Output the [x, y] coordinate of the center of the cell containing the given text.  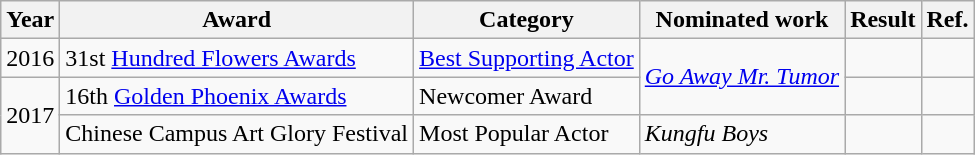
31st Hundred Flowers Awards [237, 58]
Nominated work [742, 20]
Ref. [948, 20]
Category [527, 20]
Kungfu Boys [742, 134]
Award [237, 20]
Best Supporting Actor [527, 58]
16th Golden Phoenix Awards [237, 96]
Go Away Mr. Tumor [742, 77]
Result [883, 20]
2017 [30, 115]
Most Popular Actor [527, 134]
Chinese Campus Art Glory Festival [237, 134]
2016 [30, 58]
Year [30, 20]
Newcomer Award [527, 96]
